Locate the cell with the specified text and output its (x, y) center coordinate. 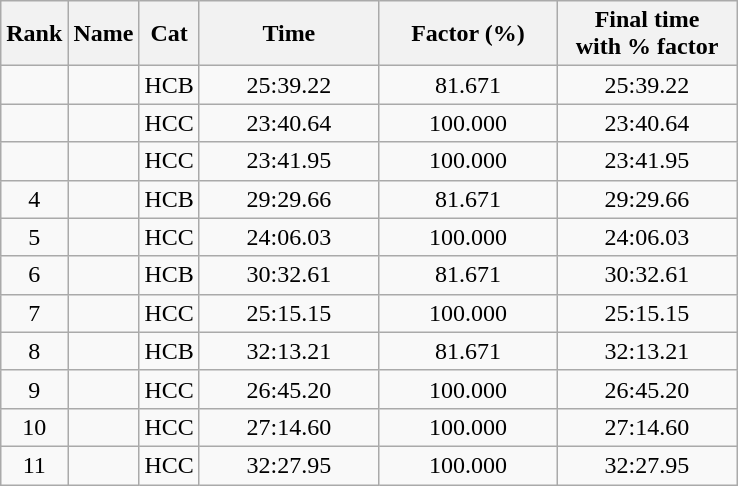
Time (288, 34)
7 (34, 313)
8 (34, 351)
9 (34, 389)
Cat (169, 34)
Factor (%) (468, 34)
Rank (34, 34)
Final timewith % factor (646, 34)
5 (34, 237)
4 (34, 199)
10 (34, 427)
11 (34, 465)
6 (34, 275)
Name (104, 34)
